Find where the given text appears and provide that cell's center as (X, Y) coordinate. 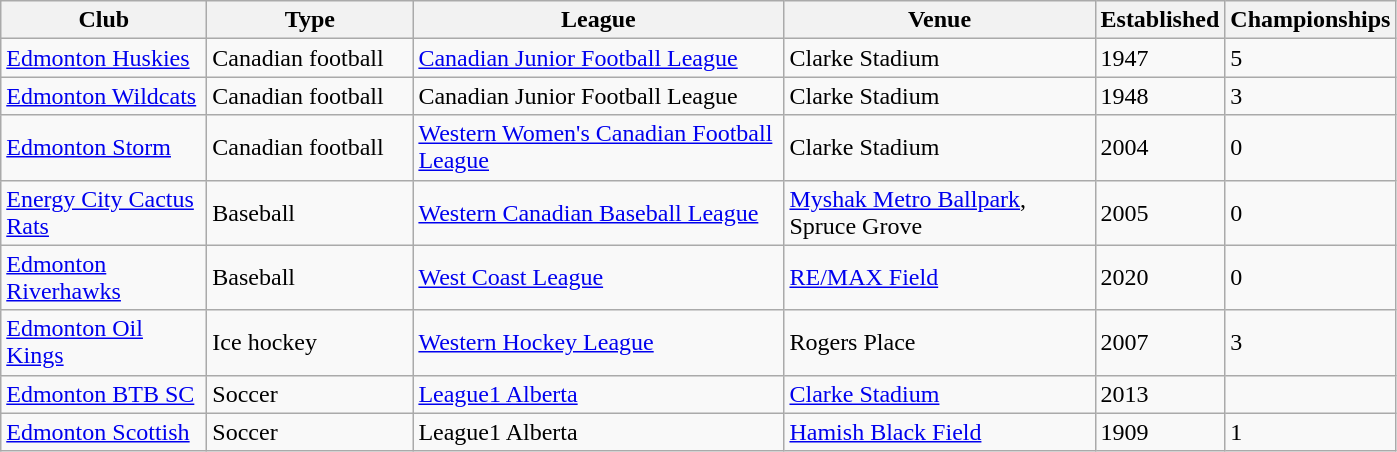
League (598, 20)
Western Women's Canadian Football League (598, 148)
Edmonton Riverhawks (104, 278)
2004 (1160, 148)
Edmonton Wildcats (104, 96)
Western Hockey League (598, 342)
Rogers Place (940, 342)
Edmonton BTB SC (104, 394)
Edmonton Huskies (104, 58)
1948 (1160, 96)
2020 (1160, 278)
Venue (940, 20)
1909 (1160, 432)
West Coast League (598, 278)
Type (310, 20)
Championships (1310, 20)
Western Canadian Baseball League (598, 212)
5 (1310, 58)
Ice hockey (310, 342)
2007 (1160, 342)
Edmonton Storm (104, 148)
Hamish Black Field (940, 432)
Established (1160, 20)
Club (104, 20)
2013 (1160, 394)
RE/MAX Field (940, 278)
1947 (1160, 58)
Edmonton Scottish (104, 432)
2005 (1160, 212)
Myshak Metro Ballpark, Spruce Grove (940, 212)
Energy City Cactus Rats (104, 212)
1 (1310, 432)
Edmonton Oil Kings (104, 342)
